Provide the [X, Y] coordinate of the cell's center where the given text is located.  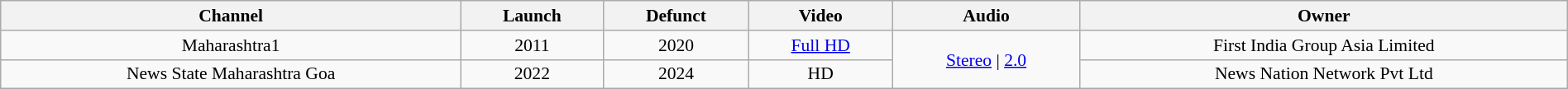
Full HD [820, 45]
2011 [533, 45]
Maharashtra1 [232, 45]
2020 [676, 45]
News State Maharashtra Goa [232, 74]
2022 [533, 74]
Audio [987, 16]
First India Group Asia Limited [1323, 45]
News Nation Network Pvt Ltd [1323, 74]
Video [820, 16]
2024 [676, 74]
Launch [533, 16]
Defunct [676, 16]
Channel [232, 16]
Stereo | 2.0 [987, 59]
HD [820, 74]
Owner [1323, 16]
